Find where the given text appears and provide that cell's center as [X, Y] coordinate. 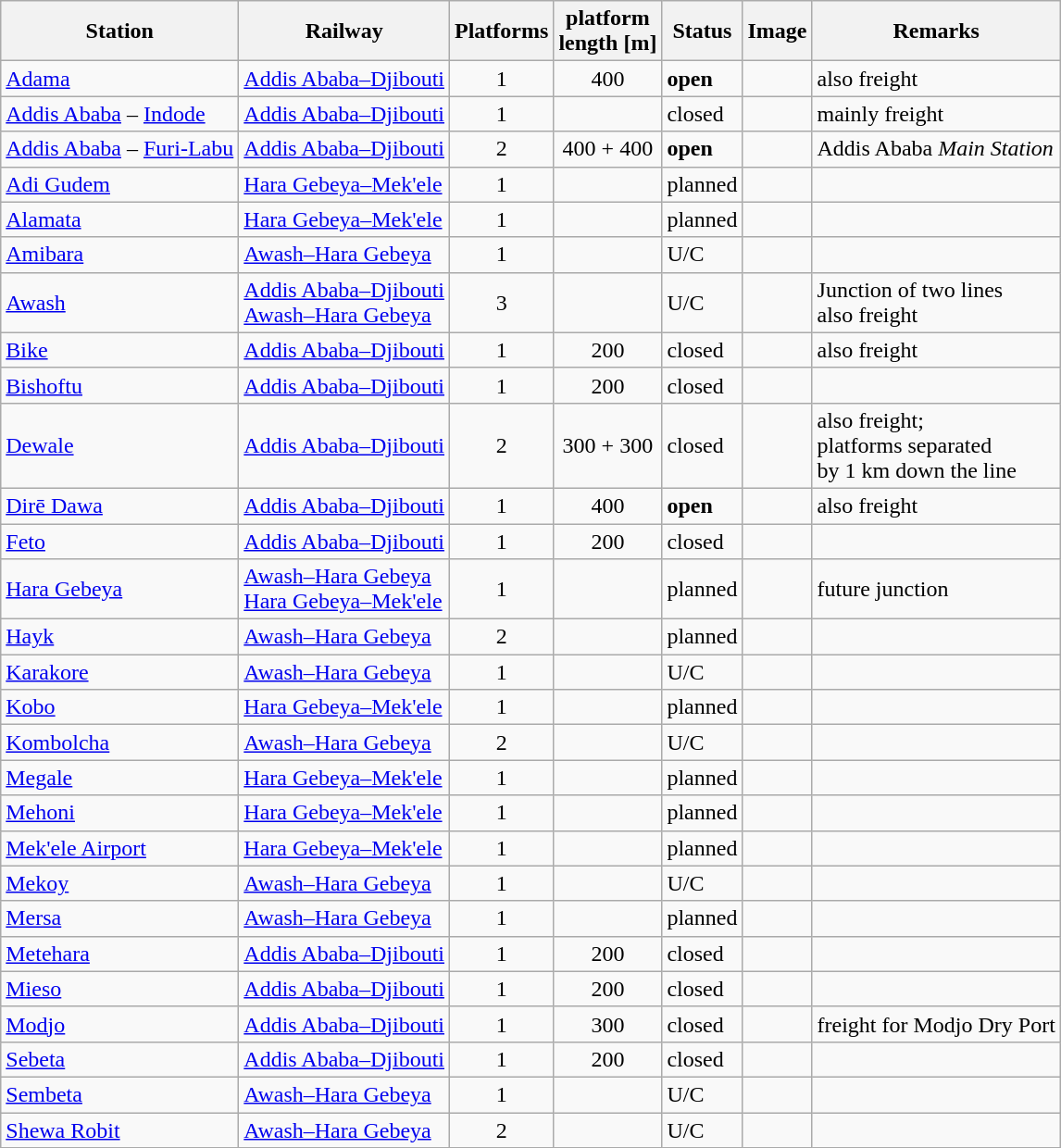
Dewale [120, 445]
Status [702, 31]
future junction [936, 589]
Karakore [120, 672]
Metehara [120, 954]
Adama [120, 79]
Sebeta [120, 1059]
Modjo [120, 1024]
Shewa Robit [120, 1130]
platformlength [m] [607, 31]
Sembeta [120, 1094]
Railway [344, 31]
Mieso [120, 989]
freight for Modjo Dry Port [936, 1024]
Bike [120, 350]
Bishoftu [120, 385]
Junction of two linesalso freight [936, 302]
Addis Ababa–Djibouti Awash–Hara Gebeya [344, 302]
Dirē Dawa [120, 505]
300 + 300 [607, 445]
Remarks [936, 31]
Platforms [502, 31]
300 [607, 1024]
Megale [120, 778]
Kombolcha [120, 742]
Mekoy [120, 883]
Addis Ababa – Indode [120, 114]
Mehoni [120, 813]
Station [120, 31]
mainly freight [936, 114]
also freight;platforms separatedby 1 km down the line [936, 445]
Adi Gudem [120, 184]
Alamata [120, 219]
3 [502, 302]
Kobo [120, 707]
Awash–Hara GebeyaHara Gebeya–Mek'ele [344, 589]
Hayk [120, 637]
Mek'ele Airport [120, 848]
Feto [120, 542]
Image [778, 31]
400 + 400 [607, 149]
Awash [120, 302]
Addis Ababa Main Station [936, 149]
Amibara [120, 255]
Mersa [120, 918]
Hara Gebeya [120, 589]
Addis Ababa – Furi-Labu [120, 149]
